From the cell containing the given text, extract its center point as (X, Y) coordinate. 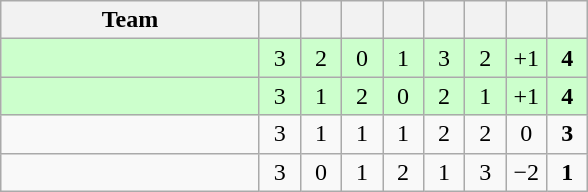
Team (130, 20)
−2 (526, 172)
